Provide the [x, y] coordinate of the cell's center where the given text is located.  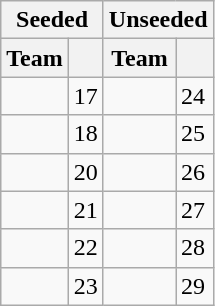
Unseeded [158, 20]
26 [195, 172]
29 [195, 286]
23 [86, 286]
Seeded [52, 20]
17 [86, 96]
25 [195, 134]
27 [195, 210]
22 [86, 248]
20 [86, 172]
21 [86, 210]
28 [195, 248]
24 [195, 96]
18 [86, 134]
